Identify which cell holds the provided text, then report its [X, Y] central coordinate. 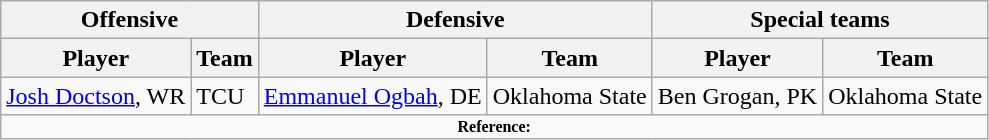
Josh Doctson, WR [96, 96]
TCU [225, 96]
Defensive [455, 20]
Special teams [820, 20]
Reference: [494, 127]
Emmanuel Ogbah, DE [372, 96]
Offensive [130, 20]
Ben Grogan, PK [737, 96]
